Detect which cell encompasses the target text, then output its (X, Y) center coordinate. 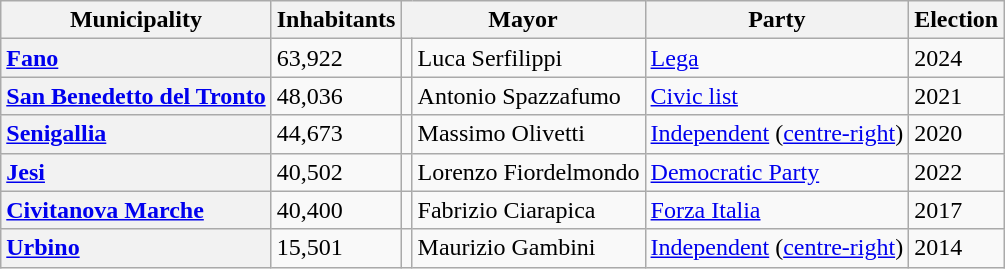
Maurizio Gambini (528, 248)
Fano (136, 58)
2022 (956, 172)
2017 (956, 210)
40,502 (336, 172)
Urbino (136, 248)
Jesi (136, 172)
Senigallia (136, 134)
48,036 (336, 96)
Fabrizio Ciarapica (528, 210)
Democratic Party (777, 172)
40,400 (336, 210)
Election (956, 20)
Massimo Olivetti (528, 134)
San Benedetto del Tronto (136, 96)
63,922 (336, 58)
Party (777, 20)
2024 (956, 58)
Lega (777, 58)
Inhabitants (336, 20)
Municipality (136, 20)
44,673 (336, 134)
Civic list (777, 96)
2020 (956, 134)
2014 (956, 248)
2021 (956, 96)
Antonio Spazzafumo (528, 96)
Luca Serfilippi (528, 58)
Civitanova Marche (136, 210)
15,501 (336, 248)
Forza Italia (777, 210)
Mayor (523, 20)
Lorenzo Fiordelmondo (528, 172)
